Return the (x, y) coordinate for the center point of the cell that contains the specified text.  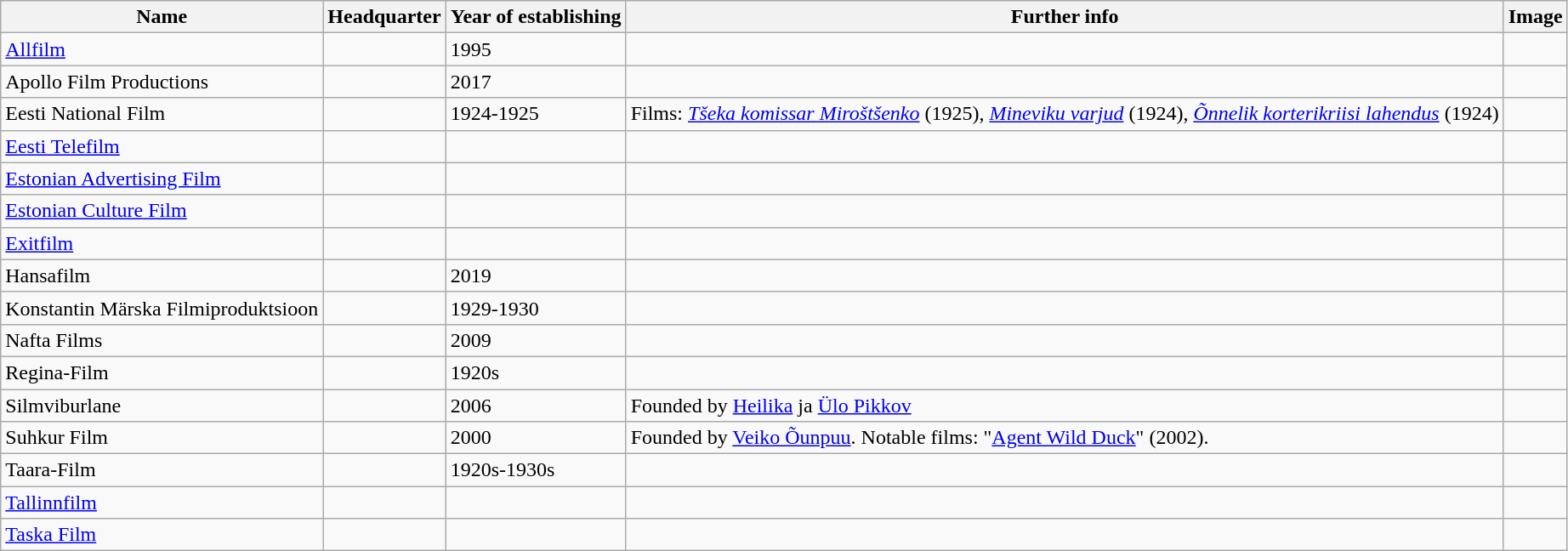
Taara-Film (162, 470)
Regina-Film (162, 372)
Further info (1065, 17)
Konstantin Märska Filmiproduktsioon (162, 308)
Hansafilm (162, 275)
Eesti Telefilm (162, 146)
Suhkur Film (162, 438)
Estonian Culture Film (162, 211)
Founded by Veiko Õunpuu. Notable films: "Agent Wild Duck" (2002). (1065, 438)
Tallinnfilm (162, 503)
Eesti National Film (162, 114)
1924-1925 (536, 114)
Silmviburlane (162, 406)
Founded by Heilika ja Ülo Pikkov (1065, 406)
Name (162, 17)
2000 (536, 438)
Year of establishing (536, 17)
Headquarter (384, 17)
Apollo Film Productions (162, 82)
Estonian Advertising Film (162, 179)
2019 (536, 275)
Taska Film (162, 535)
Films: Tšeka komissar Miroštšenko (1925), Mineviku varjud (1924), Õnnelik korterikriisi lahendus (1924) (1065, 114)
1929-1930 (536, 308)
1920s (536, 372)
Exitfilm (162, 243)
1920s-1930s (536, 470)
2017 (536, 82)
Image (1536, 17)
Nafta Films (162, 340)
2009 (536, 340)
1995 (536, 49)
2006 (536, 406)
Allfilm (162, 49)
